For the text-containing cell, return its midpoint in [x, y] coordinate format. 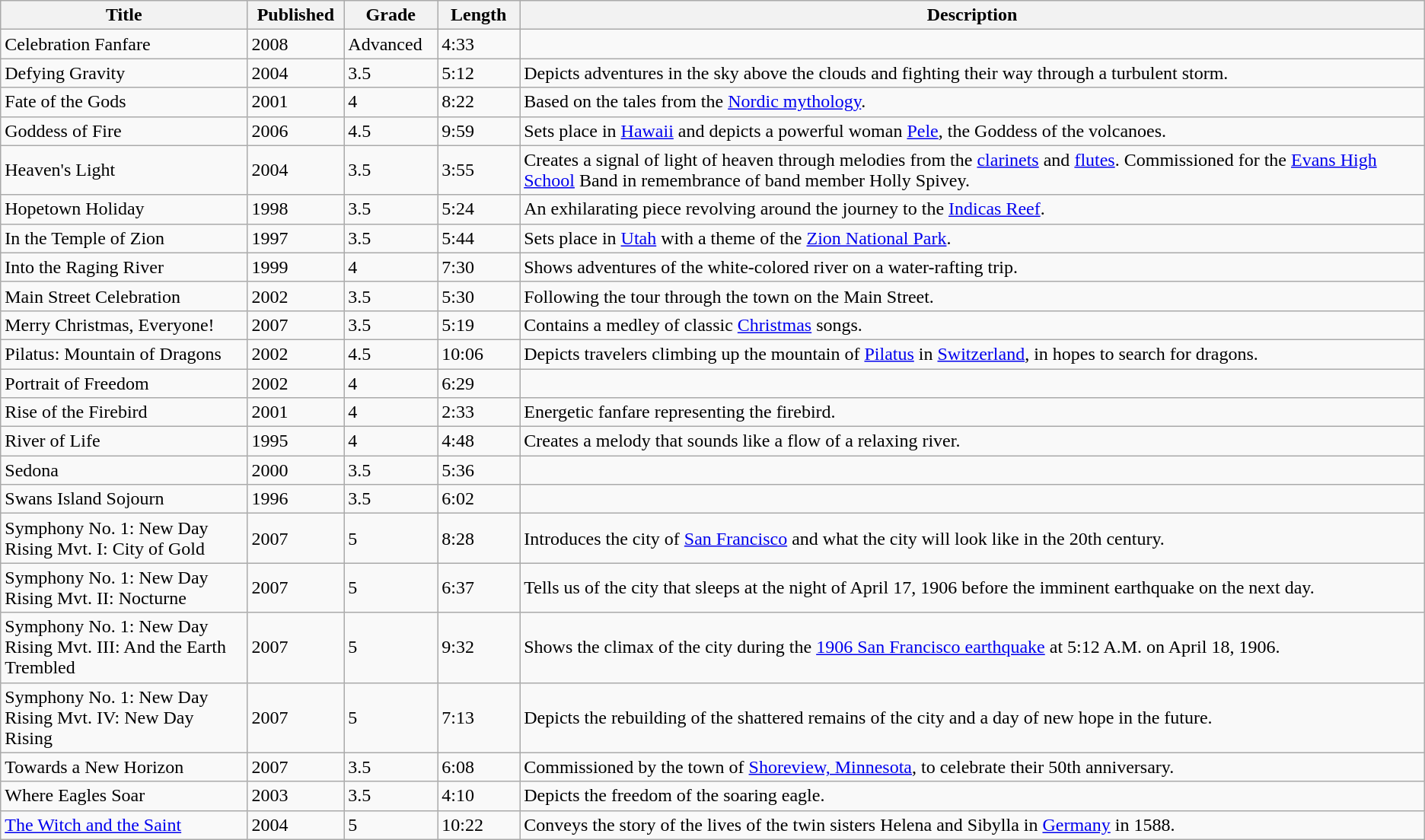
Heaven's Light [124, 170]
Depicts the freedom of the soaring eagle. [973, 796]
Advanced [391, 44]
7:13 [479, 717]
1998 [295, 209]
3:55 [479, 170]
Merry Christmas, Everyone! [124, 325]
5:30 [479, 296]
8:28 [479, 539]
Shows the climax of the city during the 1906 San Francisco earthquake at 5:12 A.M. on April 18, 1906. [973, 647]
Published [295, 15]
Tells us of the city that sleeps at the night of April 17, 1906 before the imminent earthquake on the next day. [973, 587]
Title [124, 15]
Description [973, 15]
Symphony No. 1: New Day Rising Mvt. II: Nocturne [124, 587]
Pilatus: Mountain of Dragons [124, 354]
Symphony No. 1: New Day Rising Mvt. I: City of Gold [124, 539]
An exhilarating piece revolving around the journey to the Indicas Reef. [973, 209]
Grade [391, 15]
2006 [295, 131]
Into the Raging River [124, 267]
Sets place in Hawaii and depicts a powerful woman Pele, the Goddess of the volcanoes. [973, 131]
Goddess of Fire [124, 131]
5:24 [479, 209]
Symphony No. 1: New Day Rising Mvt. III: And the Earth Trembled [124, 647]
10:22 [479, 825]
Energetic fanfare representing the firebird. [973, 412]
Rise of the Firebird [124, 412]
Contains a medley of classic Christmas songs. [973, 325]
Swans Island Sojourn [124, 499]
9:32 [479, 647]
Shows adventures of the white-colored river on a water-rafting trip. [973, 267]
Hopetown Holiday [124, 209]
5:36 [479, 470]
4:48 [479, 441]
Symphony No. 1: New Day Rising Mvt. IV: New Day Rising [124, 717]
6:29 [479, 383]
Based on the tales from the Nordic mythology. [973, 102]
Where Eagles Soar [124, 796]
2:33 [479, 412]
6:02 [479, 499]
5:19 [479, 325]
Length [479, 15]
Depicts adventures in the sky above the clouds and fighting their way through a turbulent storm. [973, 73]
1999 [295, 267]
5:12 [479, 73]
5:44 [479, 238]
4:33 [479, 44]
6:08 [479, 767]
Depicts the rebuilding of the shattered remains of the city and a day of new hope in the future. [973, 717]
1997 [295, 238]
1995 [295, 441]
Sets place in Utah with a theme of the Zion National Park. [973, 238]
Following the tour through the town on the Main Street. [973, 296]
1996 [295, 499]
Conveys the story of the lives of the twin sisters Helena and Sibylla in Germany in 1588. [973, 825]
4:10 [479, 796]
River of Life [124, 441]
The Witch and the Saint [124, 825]
2003 [295, 796]
2008 [295, 44]
Introduces the city of San Francisco and what the city will look like in the 20th century. [973, 539]
9:59 [479, 131]
10:06 [479, 354]
Depicts travelers climbing up the mountain of Pilatus in Switzerland, in hopes to search for dragons. [973, 354]
Defying Gravity [124, 73]
8:22 [479, 102]
Commissioned by the town of Shoreview, Minnesota, to celebrate their 50th anniversary. [973, 767]
Fate of the Gods [124, 102]
Portrait of Freedom [124, 383]
2000 [295, 470]
Celebration Fanfare [124, 44]
Main Street Celebration [124, 296]
6:37 [479, 587]
Creates a melody that sounds like a flow of a relaxing river. [973, 441]
In the Temple of Zion [124, 238]
Towards a New Horizon [124, 767]
Sedona [124, 470]
7:30 [479, 267]
